Return the [X, Y] coordinate for the center point of the cell that contains the specified text.  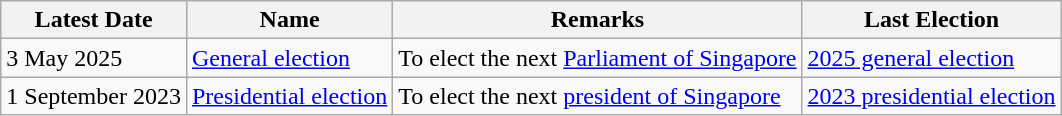
To elect the next Parliament of Singapore [598, 58]
1 September 2023 [94, 96]
2025 general election [932, 58]
Presidential election [289, 96]
Remarks [598, 20]
To elect the next president of Singapore [598, 96]
Last Election [932, 20]
Latest Date [94, 20]
3 May 2025 [94, 58]
Name [289, 20]
2023 presidential election [932, 96]
General election [289, 58]
